Return [X, Y] of the center of cell containing provided text 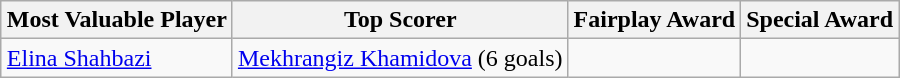
Special Award [820, 20]
Top Scorer [400, 20]
Most Valuable Player [116, 20]
Elina Shahbazi [116, 58]
Mekhrangiz Khamidova (6 goals) [400, 58]
Fairplay Award [654, 20]
